Output the [x, y] coordinate of the center of the cell containing the given text.  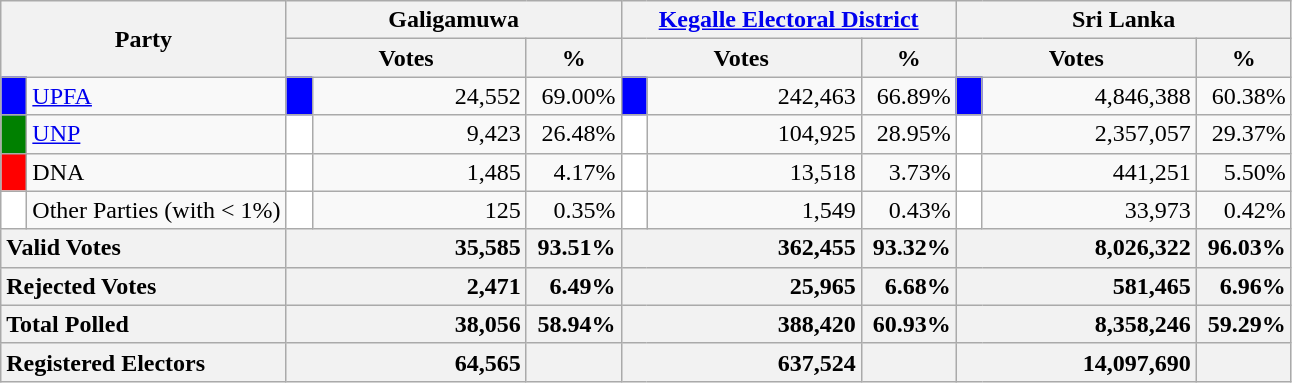
28.95% [908, 134]
33,973 [1089, 210]
0.43% [908, 210]
1,549 [754, 210]
388,420 [741, 324]
93.51% [574, 248]
9,423 [419, 134]
5.50% [1244, 172]
0.42% [1244, 210]
60.38% [1244, 96]
2,471 [406, 286]
29.37% [1244, 134]
Sri Lanka [1124, 20]
8,026,322 [1076, 248]
24,552 [419, 96]
93.32% [908, 248]
Kegalle Electoral District [788, 20]
441,251 [1089, 172]
1,485 [419, 172]
362,455 [741, 248]
6.49% [574, 286]
Other Parties (with < 1%) [156, 210]
UPFA [156, 96]
4,846,388 [1089, 96]
14,097,690 [1076, 362]
637,524 [741, 362]
581,465 [1076, 286]
Party [144, 39]
Total Polled [144, 324]
6.68% [908, 286]
35,585 [406, 248]
38,056 [406, 324]
2,357,057 [1089, 134]
96.03% [1244, 248]
Rejected Votes [144, 286]
60.93% [908, 324]
69.00% [574, 96]
64,565 [406, 362]
104,925 [754, 134]
Valid Votes [144, 248]
3.73% [908, 172]
8,358,246 [1076, 324]
UNP [156, 134]
13,518 [754, 172]
59.29% [1244, 324]
DNA [156, 172]
25,965 [741, 286]
66.89% [908, 96]
242,463 [754, 96]
58.94% [574, 324]
26.48% [574, 134]
4.17% [574, 172]
6.96% [1244, 286]
Galigamuwa [454, 20]
Registered Electors [144, 362]
125 [419, 210]
0.35% [574, 210]
